Provide the [x, y] coordinate of the cell's center where the given text is located.  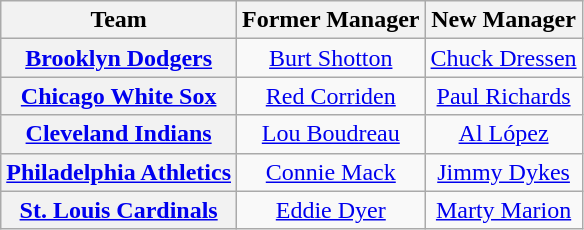
Philadelphia Athletics [119, 172]
Red Corriden [332, 96]
Paul Richards [504, 96]
Burt Shotton [332, 58]
Marty Marion [504, 210]
Al López [504, 134]
Connie Mack [332, 172]
New Manager [504, 20]
Chicago White Sox [119, 96]
Chuck Dressen [504, 58]
Lou Boudreau [332, 134]
Cleveland Indians [119, 134]
Former Manager [332, 20]
Jimmy Dykes [504, 172]
Brooklyn Dodgers [119, 58]
Eddie Dyer [332, 210]
Team [119, 20]
St. Louis Cardinals [119, 210]
